Provide the [X, Y] coordinate of the cell's center where the given text is located.  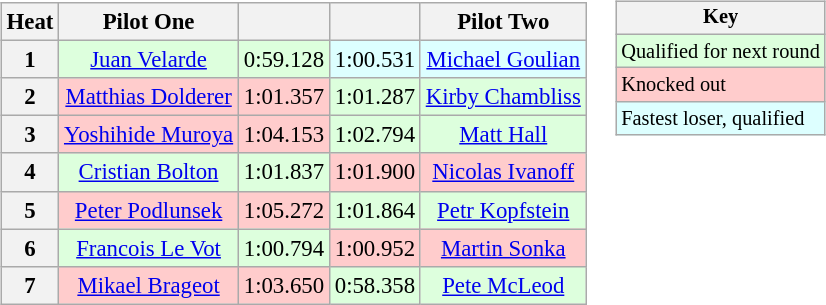
Pilot One [149, 22]
Matthias Dolderer [149, 97]
1:01.357 [284, 97]
Knocked out [720, 85]
Heat [30, 22]
Juan Velarde [149, 60]
Fastest loser, qualified [720, 119]
Martin Sonka [503, 248]
Matt Hall [503, 135]
Petr Kopfstein [503, 210]
1 [30, 60]
Mikael Brageot [149, 285]
0:58.358 [374, 285]
1:01.900 [374, 172]
1:00.531 [374, 60]
1:02.794 [374, 135]
1:01.837 [284, 172]
1:01.864 [374, 210]
5 [30, 210]
Peter Podlunsek [149, 210]
Francois Le Vot [149, 248]
Key [720, 18]
1:05.272 [284, 210]
Pilot Two [503, 22]
Pete McLeod [503, 285]
7 [30, 285]
Qualified for next round [720, 51]
Nicolas Ivanoff [503, 172]
2 [30, 97]
Yoshihide Muroya [149, 135]
Michael Goulian [503, 60]
1:00.794 [284, 248]
0:59.128 [284, 60]
Kirby Chambliss [503, 97]
3 [30, 135]
6 [30, 248]
1:00.952 [374, 248]
1:01.287 [374, 97]
1:04.153 [284, 135]
Cristian Bolton [149, 172]
1:03.650 [284, 285]
4 [30, 172]
